Determine the [x, y] coordinate at the center of the cell enclosing the given text.  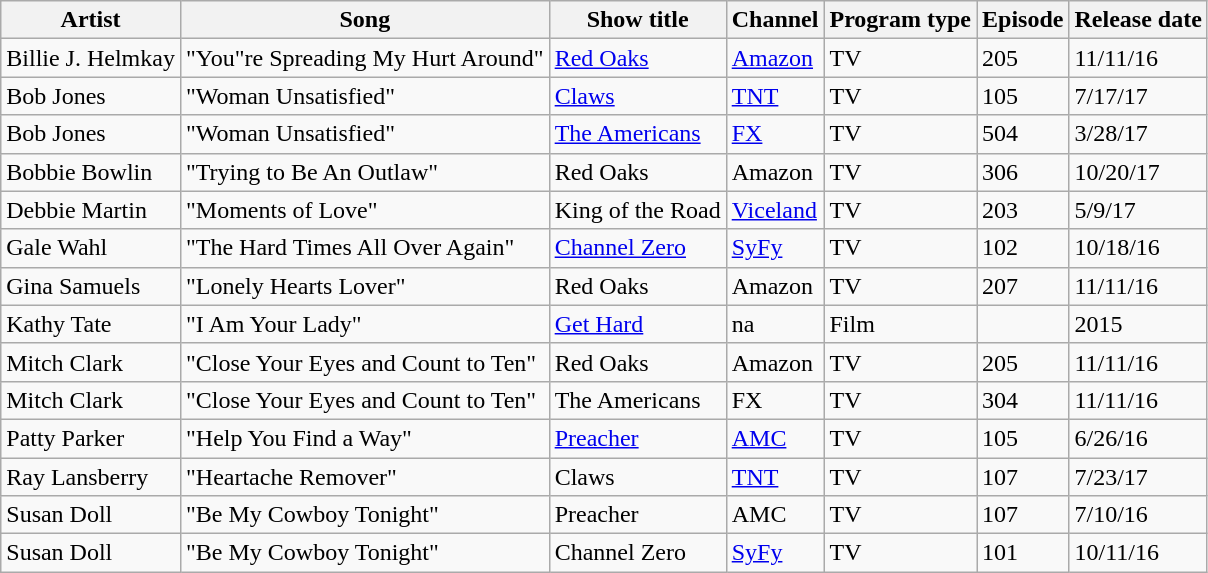
Artist [91, 20]
Show title [638, 20]
101 [1023, 553]
Program type [900, 20]
"Moments of Love" [364, 210]
5/9/17 [1138, 210]
203 [1023, 210]
"I Am Your Lady" [364, 324]
Kathy Tate [91, 324]
304 [1023, 400]
Bobbie Bowlin [91, 172]
Song [364, 20]
Ray Lansberry [91, 477]
10/18/16 [1138, 248]
7/10/16 [1138, 515]
Get Hard [638, 324]
2015 [1138, 324]
Gale Wahl [91, 248]
"Trying to Be An Outlaw" [364, 172]
"You"re Spreading My Hurt Around" [364, 58]
504 [1023, 134]
Film [900, 324]
10/11/16 [1138, 553]
Patty Parker [91, 438]
7/17/17 [1138, 96]
King of the Road [638, 210]
Channel [775, 20]
10/20/17 [1138, 172]
Viceland [775, 210]
Episode [1023, 20]
Gina Samuels [91, 286]
"Help You Find a Way" [364, 438]
6/26/16 [1138, 438]
"Heartache Remover" [364, 477]
306 [1023, 172]
Billie J. Helmkay [91, 58]
Debbie Martin [91, 210]
"The Hard Times All Over Again" [364, 248]
3/28/17 [1138, 134]
na [775, 324]
Release date [1138, 20]
207 [1023, 286]
102 [1023, 248]
"Lonely Hearts Lover" [364, 286]
7/23/17 [1138, 477]
